From the cell containing the given text, extract its center point as (x, y) coordinate. 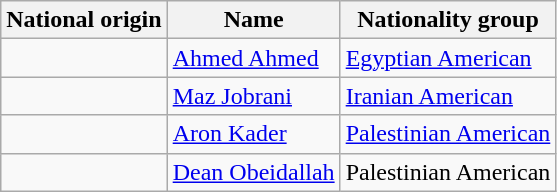
Name (254, 20)
Nationality group (448, 20)
Maz Jobrani (254, 96)
Egyptian American (448, 58)
Iranian American (448, 96)
Aron Kader (254, 134)
Dean Obeidallah (254, 172)
National origin (84, 20)
Ahmed Ahmed (254, 58)
